From the cell containing the given text, extract its center point as [X, Y] coordinate. 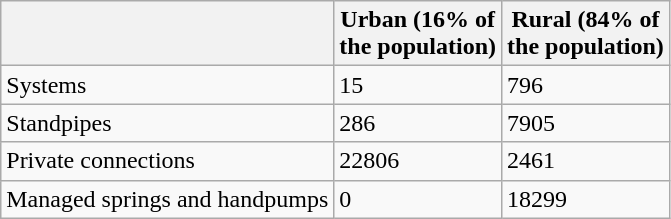
Urban (16% ofthe population) [418, 34]
18299 [586, 199]
0 [418, 199]
286 [418, 123]
Rural (84% ofthe population) [586, 34]
Standpipes [168, 123]
Managed springs and handpumps [168, 199]
22806 [418, 161]
7905 [586, 123]
796 [586, 85]
15 [418, 85]
Private connections [168, 161]
Systems [168, 85]
2461 [586, 161]
